From the cell containing the given text, extract its center point as [x, y] coordinate. 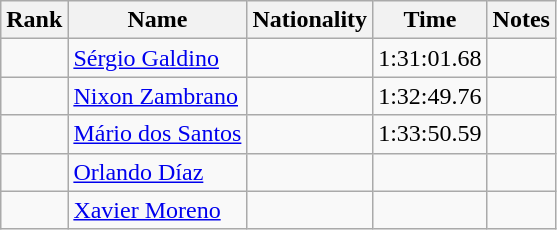
Sérgio Galdino [158, 58]
1:31:01.68 [430, 58]
Name [158, 20]
1:32:49.76 [430, 96]
Xavier Moreno [158, 210]
Notes [521, 20]
Nationality [310, 20]
Orlando Díaz [158, 172]
Nixon Zambrano [158, 96]
Mário dos Santos [158, 134]
Rank [34, 20]
1:33:50.59 [430, 134]
Time [430, 20]
